Detect which cell encompasses the target text, then output its [x, y] center coordinate. 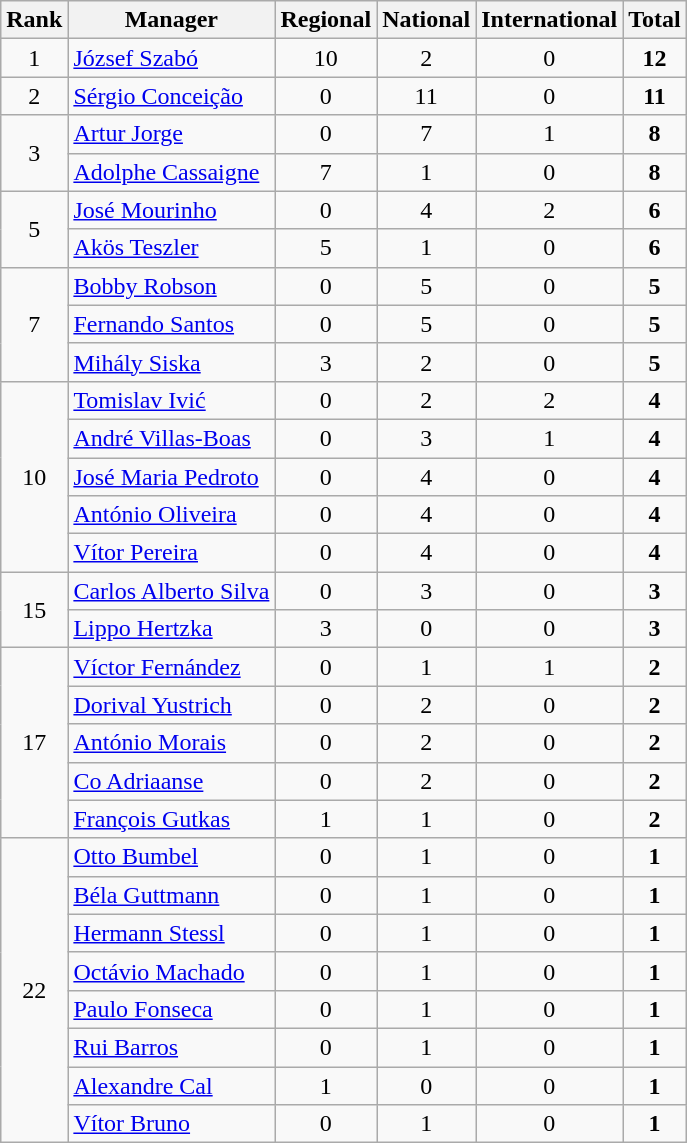
Total [655, 20]
Rank [34, 20]
André Villas-Boas [172, 438]
Manager [172, 20]
António Morais [172, 743]
International [550, 20]
Carlos Alberto Silva [172, 591]
12 [655, 58]
József Szabó [172, 58]
Rui Barros [172, 1047]
José Maria Pedroto [172, 477]
José Mourinho [172, 210]
Sérgio Conceição [172, 96]
Lippo Hertzka [172, 629]
Adolphe Cassaigne [172, 172]
Fernando Santos [172, 324]
Vítor Bruno [172, 1124]
National [426, 20]
Vítor Pereira [172, 553]
Tomislav Ivić [172, 400]
15 [34, 610]
François Gutkas [172, 819]
Co Adriaanse [172, 781]
Hermann Stessl [172, 933]
Dorival Yustrich [172, 705]
Regional [326, 20]
22 [34, 990]
António Oliveira [172, 515]
Béla Guttmann [172, 895]
Mihály Siska [172, 362]
Octávio Machado [172, 971]
Bobby Robson [172, 286]
Artur Jorge [172, 134]
Akös Teszler [172, 248]
Alexandre Cal [172, 1085]
17 [34, 743]
Otto Bumbel [172, 857]
Paulo Fonseca [172, 1009]
Víctor Fernández [172, 667]
